Return [x, y] of the center of cell containing provided text 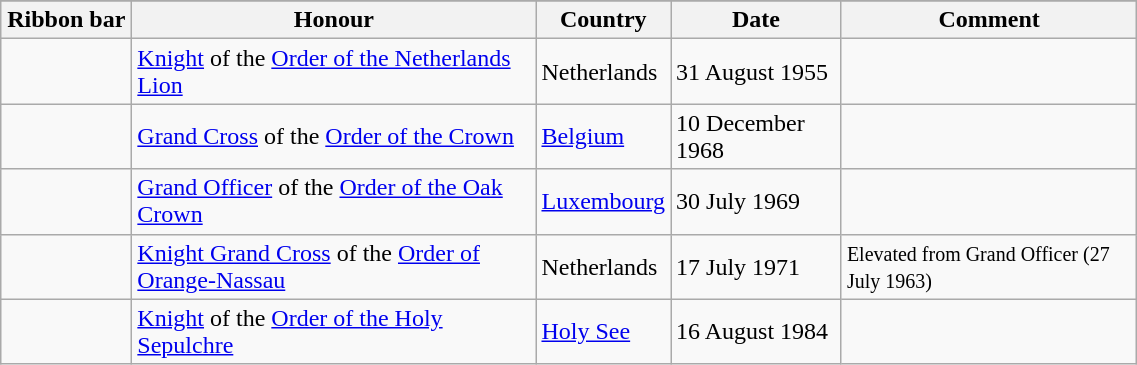
Date [756, 20]
Knight of the Order of the Netherlands Lion [334, 72]
10 December 1968 [756, 136]
Grand Officer of the Order of the Oak Crown [334, 202]
Knight of the Order of the Holy Sepulchre [334, 332]
Luxembourg [604, 202]
Knight Grand Cross of the Order of Orange-Nassau [334, 266]
Grand Cross of the Order of the Crown [334, 136]
Holy See [604, 332]
31 August 1955 [756, 72]
17 July 1971 [756, 266]
Country [604, 20]
Honour [334, 20]
Elevated from Grand Officer (27 July 1963) [988, 266]
Ribbon bar [66, 20]
Belgium [604, 136]
Comment [988, 20]
30 July 1969 [756, 202]
16 August 1984 [756, 332]
